Identify which cell holds the provided text, then report its [x, y] central coordinate. 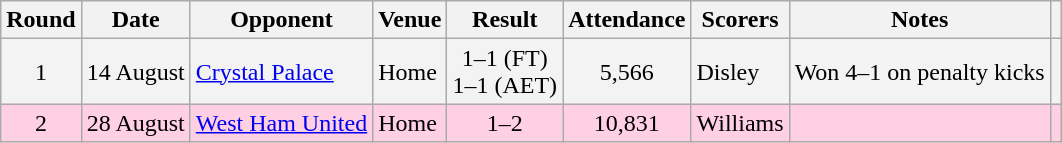
Williams [740, 123]
28 August [136, 123]
10,831 [627, 123]
Crystal Palace [281, 72]
14 August [136, 72]
Disley [740, 72]
Date [136, 20]
West Ham United [281, 123]
1–2 [505, 123]
Round [41, 20]
Attendance [627, 20]
5,566 [627, 72]
1–1 (FT)1–1 (AET) [505, 72]
Venue [410, 20]
Opponent [281, 20]
Notes [920, 20]
Scorers [740, 20]
2 [41, 123]
1 [41, 72]
Won 4–1 on penalty kicks [920, 72]
Result [505, 20]
